Output the [X, Y] coordinate of the center of the cell containing the given text.  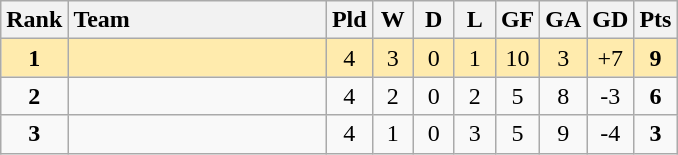
10 [517, 58]
8 [564, 96]
6 [656, 96]
+7 [610, 58]
Pts [656, 20]
D [434, 20]
Pld [349, 20]
GF [517, 20]
-4 [610, 134]
W [392, 20]
-3 [610, 96]
L [474, 20]
GA [564, 20]
Rank [34, 20]
Team [198, 20]
GD [610, 20]
